Return the [X, Y] coordinate for the center point of the cell that contains the specified text.  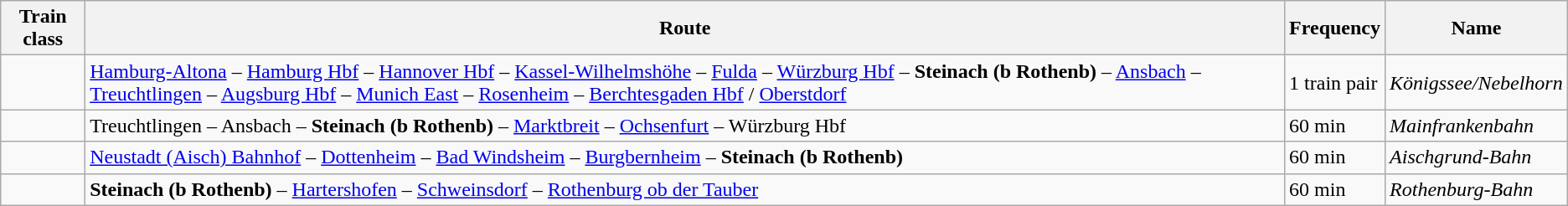
Aischgrund-Bahn [1477, 157]
Name [1477, 28]
1 train pair [1335, 82]
Treuchtlingen – Ansbach – Steinach (b Rothenb) – Marktbreit – Ochsenfurt – Würzburg Hbf [685, 126]
Steinach (b Rothenb) – Hartershofen – Schweinsdorf – Rothenburg ob der Tauber [685, 189]
Frequency [1335, 28]
Train class [44, 28]
Rothenburg-Bahn [1477, 189]
Königssee/Nebelhorn [1477, 82]
Mainfrankenbahn [1477, 126]
Route [685, 28]
Neustadt (Aisch) Bahnhof – Dottenheim – Bad Windsheim – Burgbernheim – Steinach (b Rothenb) [685, 157]
